Capture the cell that displays the provided text and extract its [x, y] central coordinate. 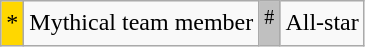
Mythical team member [142, 24]
All-star [322, 24]
* [12, 24]
# [270, 24]
